Output the [X, Y] coordinate of the center of the cell containing the given text.  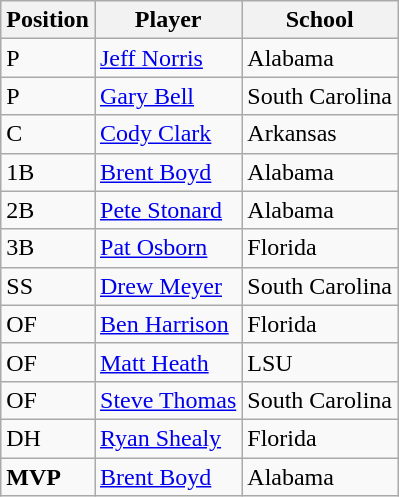
LSU [320, 362]
MVP [48, 477]
Pete Stonard [168, 210]
3B [48, 248]
Arkansas [320, 134]
School [320, 20]
Ben Harrison [168, 324]
SS [48, 286]
Jeff Norris [168, 58]
DH [48, 438]
C [48, 134]
Matt Heath [168, 362]
Steve Thomas [168, 400]
2B [48, 210]
Gary Bell [168, 96]
1B [48, 172]
Drew Meyer [168, 286]
Position [48, 20]
Ryan Shealy [168, 438]
Player [168, 20]
Pat Osborn [168, 248]
Cody Clark [168, 134]
